Capture the cell that displays the provided text and extract its (X, Y) central coordinate. 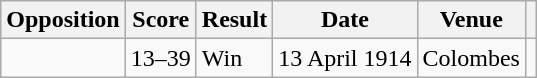
13–39 (160, 58)
Opposition (63, 20)
Colombes (471, 58)
Result (234, 20)
Date (345, 20)
Win (234, 58)
13 April 1914 (345, 58)
Venue (471, 20)
Score (160, 20)
